Provide the (X, Y) coordinate of the cell's center where the given text is located.  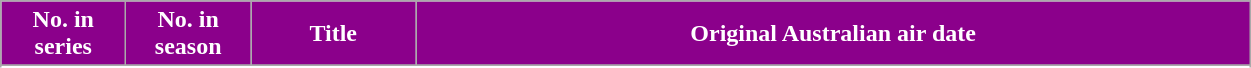
Original Australian air date (834, 34)
Title (334, 34)
No. in season (188, 34)
No. in series (64, 34)
